Capture the cell that displays the provided text and extract its [X, Y] central coordinate. 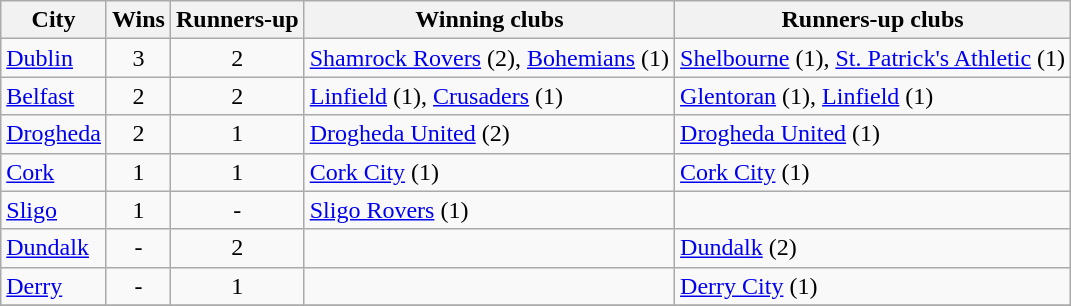
Dundalk [54, 248]
Glentoran (1), Linfield (1) [873, 96]
City [54, 20]
Drogheda United (1) [873, 134]
Cork [54, 172]
Sligo [54, 210]
Winning clubs [489, 20]
Belfast [54, 96]
Derry [54, 286]
3 [138, 58]
Derry City (1) [873, 286]
Drogheda [54, 134]
Runners-up clubs [873, 20]
Wins [138, 20]
Sligo Rovers (1) [489, 210]
Shamrock Rovers (2), Bohemians (1) [489, 58]
Shelbourne (1), St. Patrick's Athletic (1) [873, 58]
Linfield (1), Crusaders (1) [489, 96]
Runners-up [237, 20]
Dublin [54, 58]
Dundalk (2) [873, 248]
Drogheda United (2) [489, 134]
